Return (x, y) of the center of cell containing provided text 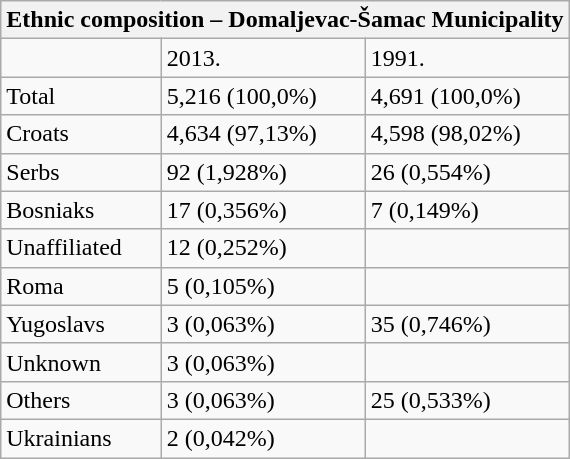
4,691 (100,0%) (467, 96)
4,634 (97,13%) (263, 134)
Roma (81, 286)
1991. (467, 58)
Total (81, 96)
Others (81, 400)
4,598 (98,02%) (467, 134)
2 (0,042%) (263, 438)
5,216 (100,0%) (263, 96)
92 (1,928%) (263, 172)
26 (0,554%) (467, 172)
12 (0,252%) (263, 248)
Serbs (81, 172)
35 (0,746%) (467, 324)
5 (0,105%) (263, 286)
Unaffiliated (81, 248)
Unknown (81, 362)
Ethnic composition – Domaljevac-Šamac Municipality (285, 20)
Yugoslavs (81, 324)
Croats (81, 134)
17 (0,356%) (263, 210)
7 (0,149%) (467, 210)
Ukrainians (81, 438)
2013. (263, 58)
Bosniaks (81, 210)
25 (0,533%) (467, 400)
